Capture the cell that displays the provided text and extract its [x, y] central coordinate. 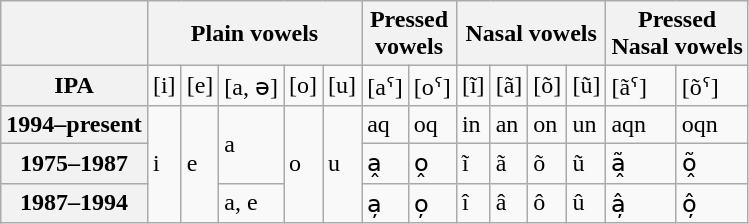
oqn [712, 124]
u [342, 164]
Plain vowels [254, 34]
a̦ [386, 203]
[o] [304, 86]
1975–1987 [74, 163]
o [304, 164]
[aˤ] [386, 86]
on [548, 124]
o̦ [432, 203]
1994–present [74, 124]
[a, ə] [252, 86]
a [252, 144]
â̦ [641, 203]
ô̦ [712, 203]
i [164, 164]
ũ [586, 163]
ã [509, 163]
a, e [252, 203]
[ũ] [586, 86]
e [200, 164]
Pressedvowels [410, 34]
[ãˤ] [641, 86]
â [509, 203]
ô [548, 203]
[õˤ] [712, 86]
õ̭ [712, 163]
aqn [641, 124]
[u] [342, 86]
î [473, 203]
un [586, 124]
in [473, 124]
[e] [200, 86]
oq [432, 124]
aq [386, 124]
[oˤ] [432, 86]
Nasal vowels [531, 34]
[õ] [548, 86]
õ [548, 163]
o̭ [432, 163]
û [586, 203]
[ĩ] [473, 86]
ã̭ [641, 163]
ĩ [473, 163]
a̭ [386, 163]
[i] [164, 86]
[ã] [509, 86]
IPA [74, 86]
1987–1994 [74, 203]
PressedNasal vowels [677, 34]
an [509, 124]
